Output the (X, Y) coordinate of the center of the cell containing the given text.  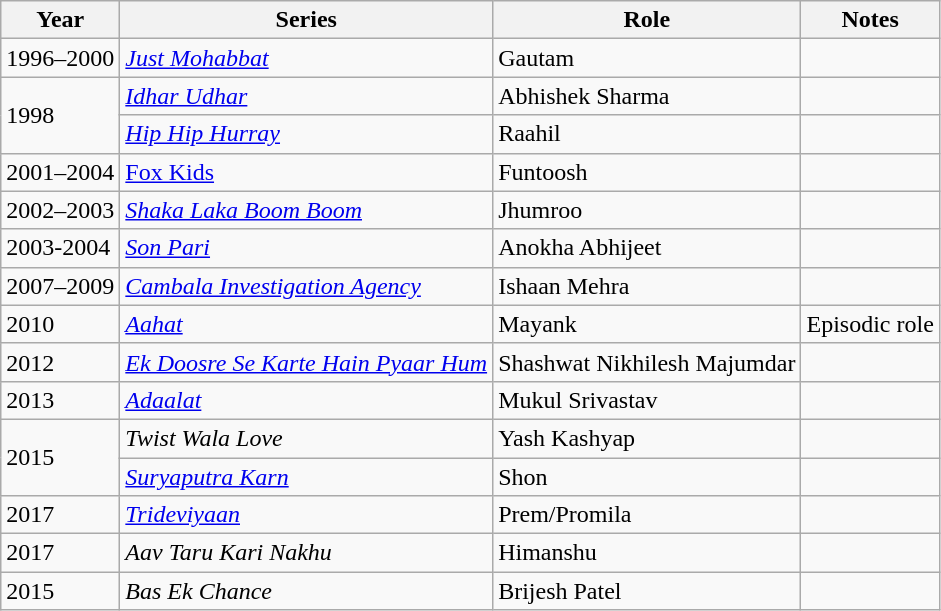
Trideviyaan (306, 515)
Anokha Abhijeet (647, 248)
Aav Taru Kari Nakhu (306, 553)
Fox Kids (306, 172)
Prem/Promila (647, 515)
Shashwat Nikhilesh Majumdar (647, 362)
Just Mohabbat (306, 58)
Raahil (647, 134)
Son Pari (306, 248)
Mukul Srivastav (647, 400)
Twist Wala Love (306, 438)
Ek Doosre Se Karte Hain Pyaar Hum (306, 362)
2007–2009 (60, 286)
Aahat (306, 324)
Ishaan Mehra (647, 286)
2003-2004 (60, 248)
Series (306, 20)
Bas Ek Chance (306, 591)
Funtoosh (647, 172)
Jhumroo (647, 210)
Idhar Udhar (306, 96)
Yash Kashyap (647, 438)
Cambala Investigation Agency (306, 286)
Mayank (647, 324)
2013 (60, 400)
Episodic role (870, 324)
Shon (647, 477)
Adaalat (306, 400)
Himanshu (647, 553)
Gautam (647, 58)
Suryaputra Karn (306, 477)
Role (647, 20)
1996–2000 (60, 58)
2001–2004 (60, 172)
2012 (60, 362)
Year (60, 20)
1998 (60, 115)
Brijesh Patel (647, 591)
2010 (60, 324)
2002–2003 (60, 210)
Abhishek Sharma (647, 96)
Hip Hip Hurray (306, 134)
Shaka Laka Boom Boom (306, 210)
Notes (870, 20)
